Output the [x, y] coordinate of the center of the cell containing the given text.  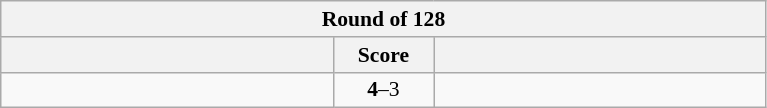
Round of 128 [384, 19]
Score [383, 55]
4–3 [383, 90]
